Capture the cell that displays the provided text and extract its [X, Y] central coordinate. 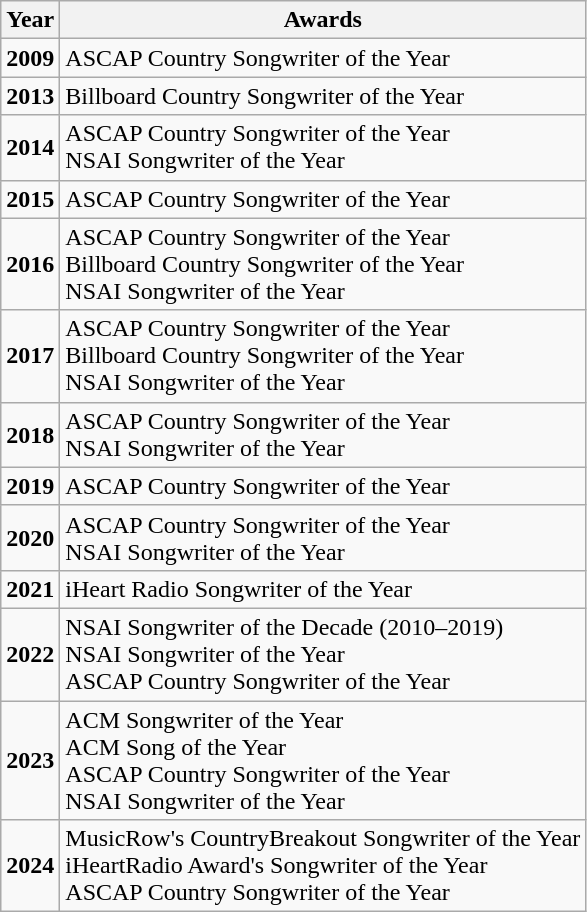
ACM Songwriter of the YearACM Song of the YearASCAP Country Songwriter of the Year NSAI Songwriter of the Year [323, 760]
Awards [323, 20]
Billboard Country Songwriter of the Year [323, 96]
2017 [30, 356]
Year [30, 20]
2023 [30, 760]
2014 [30, 148]
2013 [30, 96]
2018 [30, 434]
2016 [30, 264]
2009 [30, 58]
2022 [30, 654]
2015 [30, 199]
2024 [30, 866]
NSAI Songwriter of the Decade (2010–2019)NSAI Songwriter of the YearASCAP Country Songwriter of the Year [323, 654]
2020 [30, 538]
MusicRow's CountryBreakout Songwriter of the Year iHeartRadio Award's Songwriter of the Year ASCAP Country Songwriter of the Year [323, 866]
2021 [30, 589]
2019 [30, 486]
iHeart Radio Songwriter of the Year [323, 589]
